Find where the given text appears and provide that cell's center as [x, y] coordinate. 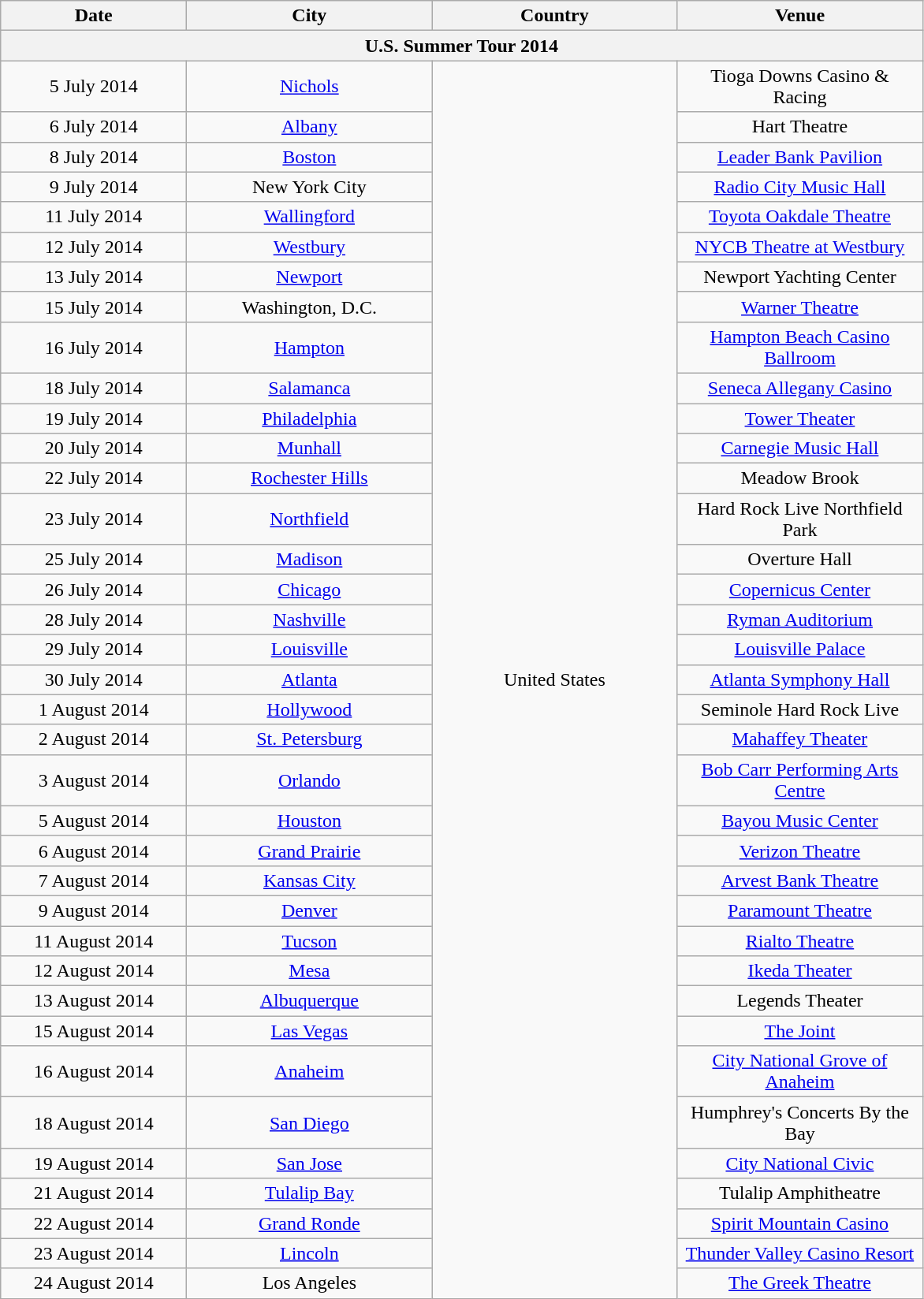
Anaheim [309, 1072]
22 August 2014 [94, 1223]
Albany [309, 127]
The Joint [799, 1031]
Boston [309, 157]
Nashville [309, 620]
3 August 2014 [94, 780]
Orlando [309, 780]
15 July 2014 [94, 307]
Country [555, 16]
Hart Theatre [799, 127]
Denver [309, 910]
13 August 2014 [94, 1001]
Washington, D.C. [309, 307]
Hampton Beach Casino Ballroom [799, 347]
Newport [309, 277]
16 July 2014 [94, 347]
Hard Rock Live Northfield Park [799, 519]
Carnegie Music Hall [799, 449]
Northfield [309, 519]
Newport Yachting Center [799, 277]
City National Grove of Anaheim [799, 1072]
Rochester Hills [309, 478]
New York City [309, 187]
Lincoln [309, 1253]
30 July 2014 [94, 679]
21 August 2014 [94, 1193]
19 July 2014 [94, 419]
Bob Carr Performing Arts Centre [799, 780]
Atlanta Symphony Hall [799, 679]
Munhall [309, 449]
6 July 2014 [94, 127]
8 July 2014 [94, 157]
Overture Hall [799, 560]
St. Petersburg [309, 739]
The Greek Theatre [799, 1283]
15 August 2014 [94, 1031]
Salamanca [309, 388]
Venue [799, 16]
Kansas City [309, 880]
Radio City Music Hall [799, 187]
Meadow Brook [799, 478]
United States [555, 679]
Philadelphia [309, 419]
Copernicus Center [799, 590]
Tioga Downs Casino & Racing [799, 87]
Ikeda Theater [799, 971]
Rialto Theatre [799, 940]
26 July 2014 [94, 590]
25 July 2014 [94, 560]
Westbury [309, 247]
Spirit Mountain Casino [799, 1223]
11 July 2014 [94, 217]
Bayou Music Center [799, 821]
20 July 2014 [94, 449]
Ryman Auditorium [799, 620]
28 July 2014 [94, 620]
U.S. Summer Tour 2014 [462, 46]
18 July 2014 [94, 388]
Verizon Theatre [799, 850]
13 July 2014 [94, 277]
San Diego [309, 1122]
9 August 2014 [94, 910]
Chicago [309, 590]
Tulalip Amphitheatre [799, 1193]
City [309, 16]
Paramount Theatre [799, 910]
24 August 2014 [94, 1283]
Legends Theater [799, 1001]
Hollywood [309, 709]
Thunder Valley Casino Resort [799, 1253]
Toyota Oakdale Theatre [799, 217]
7 August 2014 [94, 880]
Los Angeles [309, 1283]
Grand Prairie [309, 850]
NYCB Theatre at Westbury [799, 247]
9 July 2014 [94, 187]
Mesa [309, 971]
23 August 2014 [94, 1253]
6 August 2014 [94, 850]
19 August 2014 [94, 1163]
Tower Theater [799, 419]
Warner Theatre [799, 307]
29 July 2014 [94, 649]
Date [94, 16]
Louisville Palace [799, 649]
Hampton [309, 347]
Leader Bank Pavilion [799, 157]
Seminole Hard Rock Live [799, 709]
Tucson [309, 940]
City National Civic [799, 1163]
5 August 2014 [94, 821]
Atlanta [309, 679]
5 July 2014 [94, 87]
Nichols [309, 87]
Seneca Allegany Casino [799, 388]
San Jose [309, 1163]
Mahaffey Theater [799, 739]
Grand Ronde [309, 1223]
Albuquerque [309, 1001]
18 August 2014 [94, 1122]
2 August 2014 [94, 739]
Louisville [309, 649]
23 July 2014 [94, 519]
Las Vegas [309, 1031]
16 August 2014 [94, 1072]
Arvest Bank Theatre [799, 880]
22 July 2014 [94, 478]
11 August 2014 [94, 940]
1 August 2014 [94, 709]
12 July 2014 [94, 247]
12 August 2014 [94, 971]
Humphrey's Concerts By the Bay [799, 1122]
Madison [309, 560]
Wallingford [309, 217]
Houston [309, 821]
Tulalip Bay [309, 1193]
